Find where the given text appears and provide that cell's center as (X, Y) coordinate. 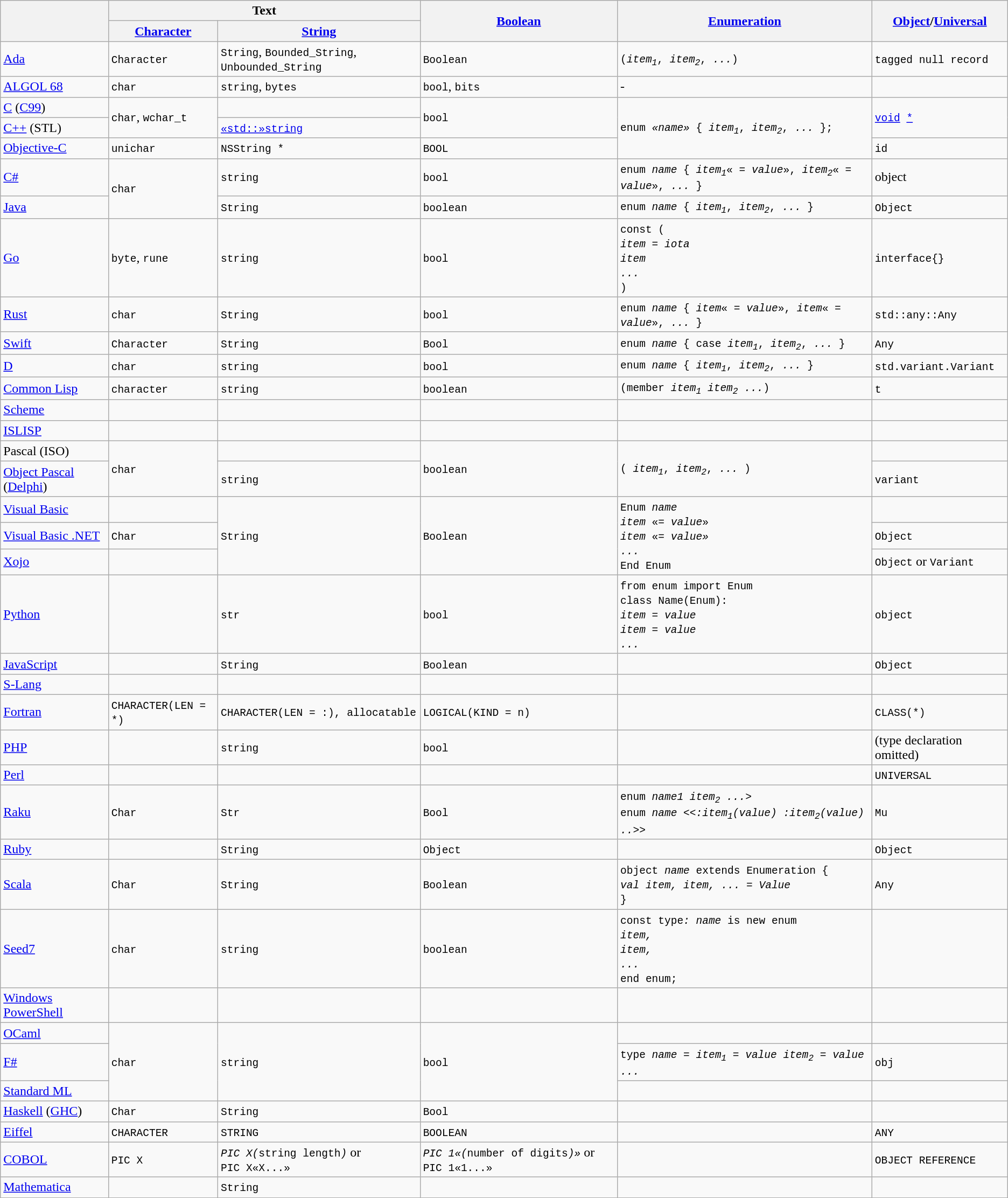
const type: name is new enumitem,item,...end enum; (745, 949)
PIC 1«(number of digits)» or PIC 1«1...» (519, 1159)
str (319, 614)
- (745, 87)
Objective-C (54, 148)
(item1, item2, ...) (745, 59)
from enum import Enumclass Name(Enum):item = valueitem = value... (745, 614)
BOOL (519, 148)
enum name1 item2 ...>enum name <<:item1(value) :item2(value) ..>> (745, 812)
Rust (54, 315)
t (940, 388)
Mathematica (54, 1187)
Object or Variant (940, 562)
Pascal (ISO) (54, 451)
Ada (54, 59)
(type declaration omitted) (940, 748)
variant (940, 478)
BOOLEAN (519, 1132)
PHP (54, 748)
Enum nameitem «= value»item «= value»...End Enum (745, 535)
OCaml (54, 1033)
Fortran (54, 712)
byte, rune (163, 257)
Str (319, 812)
Seed7 (54, 949)
S-Lang (54, 685)
Scala (54, 884)
obj (940, 1062)
id (940, 148)
tagged null record (940, 59)
ALGOL 68 (54, 87)
void * (940, 117)
PIC X(string length) or PIC X«X...» (319, 1159)
Xojo (54, 562)
ANY (940, 1132)
String, Bounded_String, Unbounded_String (319, 59)
JavaScript (54, 664)
Standard ML (54, 1091)
character (163, 388)
bool, bits (519, 87)
Ruby (54, 849)
C (C99) (54, 107)
COBOL (54, 1159)
PIC X (163, 1159)
type name = item1 = value item2 = value ... (745, 1062)
CHARACTER (163, 1132)
OBJECT REFERENCE (940, 1159)
NSString * (319, 148)
C# (54, 177)
Java (54, 207)
enum name { case item1, item2, ... } (745, 343)
Text (264, 11)
Object Pascal (Delphi) (54, 478)
enum «name» { item1, item2, ... }; (745, 128)
C++ (STL) (54, 128)
Object/Universal (940, 21)
enum name { item« = value», item« = value», ... } (745, 315)
CHARACTER(LEN = :), allocatable (319, 712)
Visual Basic (54, 510)
STRING (319, 1132)
Swift (54, 343)
Raku (54, 812)
Go (54, 257)
Windows PowerShell (54, 1005)
interface{} (940, 257)
std::any::Any (940, 315)
Common Lisp (54, 388)
enum name { item1« = value», item2« = value», ... } (745, 177)
char, wchar_t (163, 117)
object name extends Enumeration {val item, item, ... = Value} (745, 884)
Mu (940, 812)
CHARACTER(LEN = *) (163, 712)
«std::»string (319, 128)
UNIVERSAL (940, 775)
LOGICAL(KIND = n) (519, 712)
string, bytes (319, 87)
ISLISP (54, 430)
Eiffel (54, 1132)
Enumeration (745, 21)
CLASS(*) (940, 712)
Python (54, 614)
(member item1 item2 ...) (745, 388)
D (54, 366)
Haskell (GHC) (54, 1111)
unichar (163, 148)
const (item = iotaitem...) (745, 257)
F# (54, 1062)
( item1, item2, ... ) (745, 469)
std.variant.Variant (940, 366)
Perl (54, 775)
Visual Basic .NET (54, 535)
Scheme (54, 410)
